Find where the given text appears and provide that cell's center as [X, Y] coordinate. 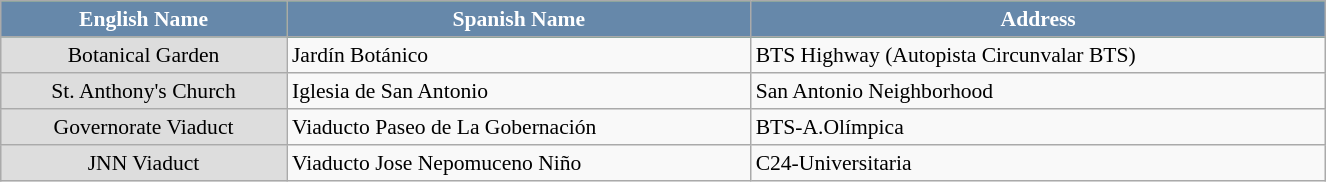
San Antonio Neighborhood [1038, 91]
JNN Viaduct [144, 163]
St. Anthony's Church [144, 91]
BTS Highway (Autopista Circunvalar BTS) [1038, 55]
Iglesia de San Antonio [519, 91]
BTS-A.Olímpica [1038, 127]
Governorate Viaduct [144, 127]
English Name [144, 19]
Spanish Name [519, 19]
Jardín Botánico [519, 55]
Viaducto Paseo de La Gobernación [519, 127]
Botanical Garden [144, 55]
C24-Universitaria [1038, 163]
Address [1038, 19]
Viaducto Jose Nepomuceno Niño [519, 163]
